Extract the (X, Y) coordinate from the center of the cell holding the provided text.  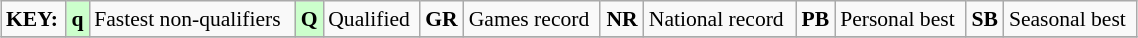
q (78, 19)
Q (309, 19)
National record (720, 19)
Games record (532, 19)
NR (622, 19)
SB (985, 19)
Personal best (900, 19)
KEY: (34, 19)
Seasonal best (1070, 19)
Qualified (371, 19)
PB (816, 19)
Fastest non-qualifiers (192, 19)
GR (442, 19)
